For the text-containing cell, return its midpoint in (X, Y) coordinate format. 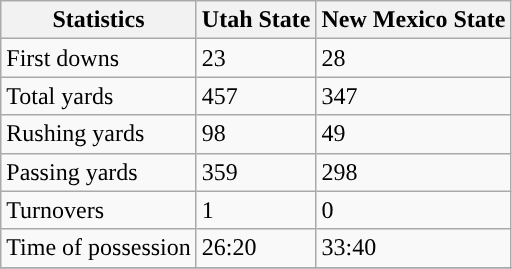
Time of possession (99, 248)
Utah State (256, 20)
98 (256, 134)
0 (414, 210)
New Mexico State (414, 20)
298 (414, 172)
33:40 (414, 248)
1 (256, 210)
Rushing yards (99, 134)
Statistics (99, 20)
23 (256, 58)
Turnovers (99, 210)
347 (414, 96)
49 (414, 134)
First downs (99, 58)
26:20 (256, 248)
28 (414, 58)
359 (256, 172)
457 (256, 96)
Passing yards (99, 172)
Total yards (99, 96)
